Pinpoint the cell where the given text exists, returning its [x, y] midpoint coordinate. 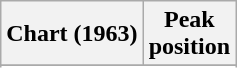
Peakposition [189, 34]
Chart (1963) [72, 34]
